From the cell containing the given text, extract its center point as [x, y] coordinate. 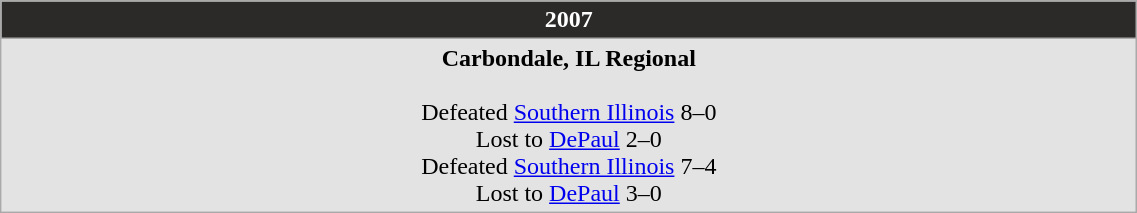
Carbondale, IL RegionalDefeated Southern Illinois 8–0 Lost to DePaul 2–0 Defeated Southern Illinois 7–4 Lost to DePaul 3–0 [569, 126]
2007 [569, 20]
